From the cell containing the given text, extract its center point as [X, Y] coordinate. 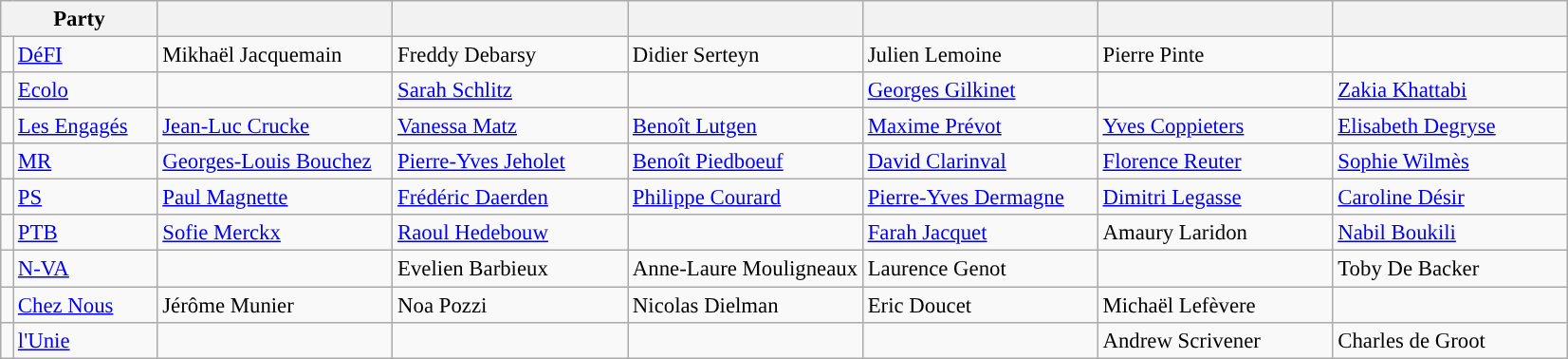
Sophie Wilmès [1450, 161]
Laurence Genot [980, 269]
Freddy Debarsy [510, 55]
Florence Reuter [1215, 161]
Elisabeth Degryse [1450, 126]
Charles de Groot [1450, 340]
Evelien Barbieux [510, 269]
Sarah Schlitz [510, 90]
DéFI [85, 55]
Chez Nous [85, 305]
Noa Pozzi [510, 305]
Amaury Laridon [1215, 233]
Nicolas Dielman [746, 305]
PS [85, 198]
Georges Gilkinet [980, 90]
Michaël Lefèvere [1215, 305]
Zakia Khattabi [1450, 90]
Pierre Pinte [1215, 55]
Party [80, 19]
Mikhaël Jacquemain [275, 55]
David Clarinval [980, 161]
Pierre-Yves Jeholet [510, 161]
Jean-Luc Crucke [275, 126]
Ecolo [85, 90]
Anne-Laure Mouligneaux [746, 269]
Georges-Louis Bouchez [275, 161]
Pierre-Yves Dermagne [980, 198]
Sofie Merckx [275, 233]
Dimitri Legasse [1215, 198]
Yves Coppieters [1215, 126]
PTB [85, 233]
l'Unie [85, 340]
Paul Magnette [275, 198]
Philippe Courard [746, 198]
N-VA [85, 269]
Maxime Prévot [980, 126]
Les Engagés [85, 126]
Didier Serteyn [746, 55]
Eric Doucet [980, 305]
Toby De Backer [1450, 269]
Benoît Piedboeuf [746, 161]
MR [85, 161]
Julien Lemoine [980, 55]
Andrew Scrivener [1215, 340]
Benoît Lutgen [746, 126]
Farah Jacquet [980, 233]
Raoul Hedebouw [510, 233]
Jérôme Munier [275, 305]
Nabil Boukili [1450, 233]
Vanessa Matz [510, 126]
Frédéric Daerden [510, 198]
Caroline Désir [1450, 198]
